Capture the cell that displays the provided text and extract its [x, y] central coordinate. 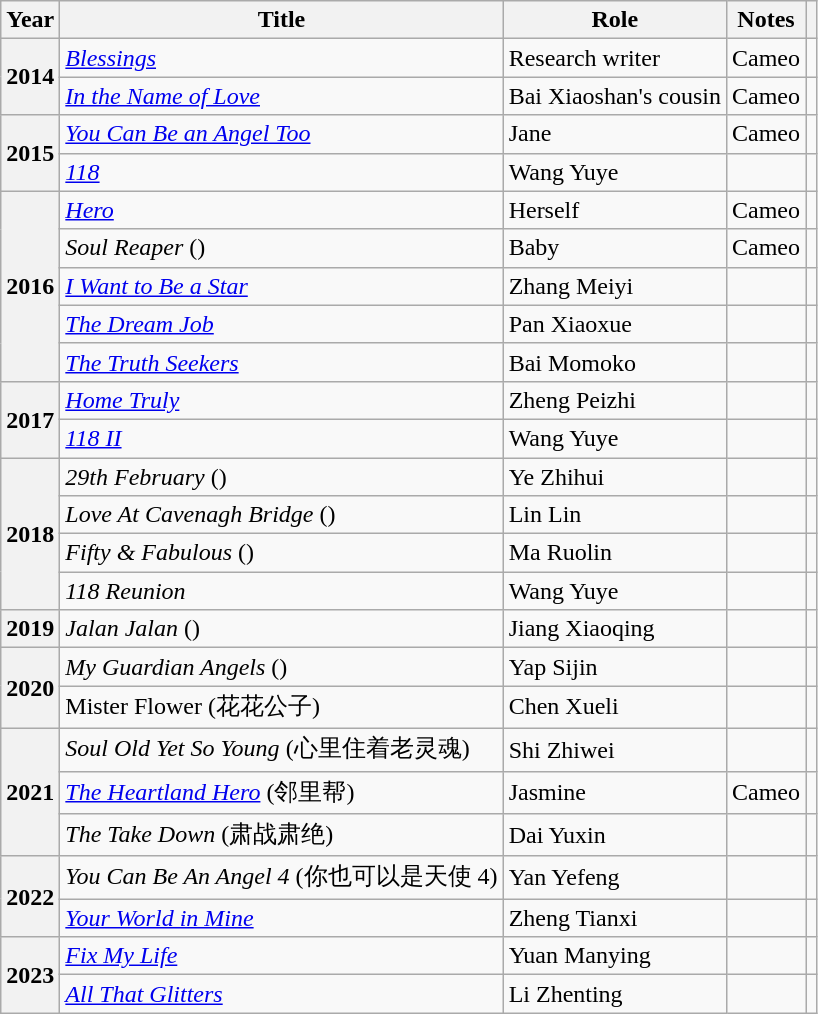
In the Name of Love [282, 96]
The Dream Job [282, 324]
Soul Old Yet So Young (心里住着老灵魂) [282, 750]
118 Reunion [282, 591]
Zheng Tianxi [614, 918]
Bai Momoko [614, 362]
Notes [766, 20]
Pan Xiaoxue [614, 324]
2017 [30, 419]
Yap Sijin [614, 667]
The Heartland Hero (邻里帮) [282, 792]
2014 [30, 77]
Role [614, 20]
Fifty & Fabulous () [282, 553]
118 II [282, 438]
Your World in Mine [282, 918]
Shi Zhiwei [614, 750]
Zheng Peizhi [614, 400]
Herself [614, 210]
You Can Be an Angel Too [282, 134]
Zhang Meiyi [614, 286]
Jasmine [614, 792]
The Take Down (肃战肃绝) [282, 836]
2023 [30, 975]
2018 [30, 534]
2022 [30, 896]
Jane [614, 134]
Yuan Manying [614, 956]
My Guardian Angels () [282, 667]
Blessings [282, 58]
Ma Ruolin [614, 553]
Title [282, 20]
29th February () [282, 477]
2015 [30, 153]
Ye Zhihui [614, 477]
Mister Flower (花花公子) [282, 708]
Hero [282, 210]
Li Zhenting [614, 994]
Jalan Jalan () [282, 629]
Dai Yuxin [614, 836]
2020 [30, 688]
All That Glitters [282, 994]
Yan Yefeng [614, 878]
You Can Be An Angel 4 (你也可以是天使 4) [282, 878]
Lin Lin [614, 515]
2016 [30, 286]
Baby [614, 248]
Research writer [614, 58]
Jiang Xiaoqing [614, 629]
2021 [30, 792]
Love At Cavenagh Bridge () [282, 515]
Year [30, 20]
2019 [30, 629]
Soul Reaper () [282, 248]
118 [282, 172]
Fix My Life [282, 956]
I Want to Be a Star [282, 286]
The Truth Seekers [282, 362]
Home Truly [282, 400]
Chen Xueli [614, 708]
Bai Xiaoshan's cousin [614, 96]
